Find where the given text appears and provide that cell's center as (x, y) coordinate. 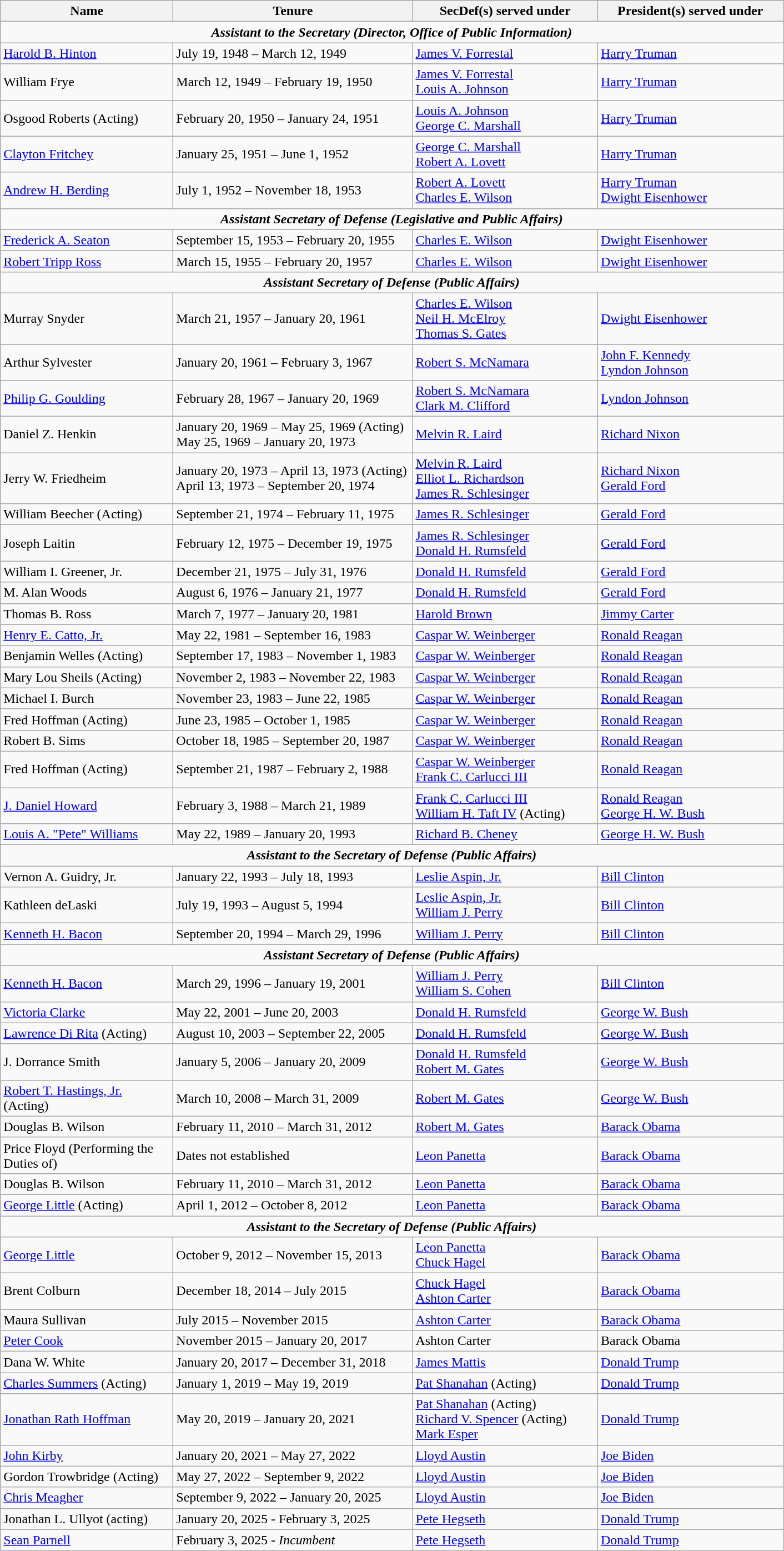
January 5, 2006 – January 20, 2009 (293, 1062)
March 12, 1949 – February 19, 1950 (293, 82)
July 1, 1952 – November 18, 1953 (293, 190)
Leslie Aspin, Jr.William J. Perry (505, 905)
January 20, 1969 – May 25, 1969 (Acting) May 25, 1969 – January 20, 1973 (293, 434)
William Beecher (Acting) (87, 514)
Clayton Fritchey (87, 154)
John F. Kennedy Lyndon Johnson (690, 362)
Jerry W. Friedheim (87, 478)
January 20, 2021 – May 27, 2022 (293, 1455)
November 23, 1983 – June 22, 1985 (293, 698)
Henry E. Catto, Jr. (87, 635)
Lyndon Johnson (690, 399)
Mary Lou Sheils (Acting) (87, 677)
Louis A. "Pete" Williams (87, 834)
SecDef(s) served under (505, 11)
March 29, 1996 – January 19, 2001 (293, 983)
Frederick A. Seaton (87, 240)
July 2015 – November 2015 (293, 1320)
Richard B. Cheney (505, 834)
Daniel Z. Henkin (87, 434)
December 18, 2014 – July 2015 (293, 1291)
Charles E. Wilson Neil H. McElroy Thomas S. Gates (505, 318)
George H. W. Bush (690, 834)
J. Dorrance Smith (87, 1062)
J. Daniel Howard (87, 805)
Harold B. Hinton (87, 53)
Lawrence Di Rita (Acting) (87, 1033)
January 1, 2019 – May 19, 2019 (293, 1383)
May 22, 1981 – September 16, 1983 (293, 635)
April 1, 2012 – October 8, 2012 (293, 1205)
May 22, 1989 – January 20, 1993 (293, 834)
Richard Nixon (690, 434)
February 20, 1950 – January 24, 1951 (293, 118)
May 20, 2019 – January 20, 2021 (293, 1419)
January 20, 2025 - February 3, 2025 (293, 1519)
August 10, 2003 – September 22, 2005 (293, 1033)
Osgood Roberts (Acting) (87, 118)
Maura Sullivan (87, 1320)
James V. Forrestal Louis A. Johnson (505, 82)
January 20, 2017 – December 31, 2018 (293, 1362)
Tenure (293, 11)
Robert S. McNamara (505, 362)
James R. SchlesingerDonald H. Rumsfeld (505, 543)
September 15, 1953 – February 20, 1955 (293, 240)
Philip G. Goulding (87, 399)
Robert A. Lovett Charles E. Wilson (505, 190)
Price Floyd (Performing the Duties of) (87, 1155)
February 3, 1988 – March 21, 1989 (293, 805)
July 19, 1948 – March 12, 1949 (293, 53)
September 17, 1983 – November 1, 1983 (293, 656)
George C. Marshall Robert A. Lovett (505, 154)
President(s) served under (690, 11)
William Frye (87, 82)
March 7, 1977 – January 20, 1981 (293, 614)
Melvin R. Laird Elliot L. Richardson James R. Schlesinger (505, 478)
Arthur Sylvester (87, 362)
Murray Snyder (87, 318)
January 20, 1961 – February 3, 1967 (293, 362)
Sean Parnell (87, 1540)
September 20, 1994 – March 29, 1996 (293, 934)
Brent Colburn (87, 1291)
May 27, 2022 – September 9, 2022 (293, 1477)
February 12, 1975 – December 19, 1975 (293, 543)
September 21, 1974 – February 11, 1975 (293, 514)
Jonathan Rath Hoffman (87, 1419)
George Little (Acting) (87, 1205)
Jonathan L. Ullyot (acting) (87, 1519)
September 9, 2022 – January 20, 2025 (293, 1498)
Pat Shanahan (Acting)Richard V. Spencer (Acting)Mark Esper (505, 1419)
October 18, 1985 – September 20, 1987 (293, 741)
March 21, 1957 – January 20, 1961 (293, 318)
Benjamin Welles (Acting) (87, 656)
Gordon Trowbridge (Acting) (87, 1477)
Louis A. Johnson George C. Marshall (505, 118)
Frank C. Carlucci IIIWilliam H. Taft IV (Acting) (505, 805)
July 19, 1993 – August 5, 1994 (293, 905)
M. Alan Woods (87, 593)
Robert T. Hastings, Jr. (Acting) (87, 1098)
James R. Schlesinger (505, 514)
September 21, 1987 – February 2, 1988 (293, 769)
Dates not established (293, 1155)
Pat Shanahan (Acting) (505, 1383)
February 3, 2025 - Incumbent (293, 1540)
Caspar W. WeinbergerFrank C. Carlucci III (505, 769)
October 9, 2012 – November 15, 2013 (293, 1255)
November 2, 1983 – November 22, 1983 (293, 677)
March 15, 1955 – February 20, 1957 (293, 261)
Michael I. Burch (87, 698)
Chris Meagher (87, 1498)
Melvin R. Laird (505, 434)
Leon PanettaChuck Hagel (505, 1255)
Chuck HagelAshton Carter (505, 1291)
William I. Greener, Jr. (87, 572)
George Little (87, 1255)
June 23, 1985 – October 1, 1985 (293, 719)
Joseph Laitin (87, 543)
Assistant Secretary of Defense (Legislative and Public Affairs) (392, 219)
Dana W. White (87, 1362)
Harry Truman Dwight Eisenhower (690, 190)
November 2015 – January 20, 2017 (293, 1341)
Robert S. McNamara Clark M. Clifford (505, 399)
February 28, 1967 – January 20, 1969 (293, 399)
Assistant to the Secretary (Director, Office of Public Information) (392, 32)
Andrew H. Berding (87, 190)
Richard Nixon Gerald Ford (690, 478)
Harold Brown (505, 614)
Vernon A. Guidry, Jr. (87, 877)
January 25, 1951 – June 1, 1952 (293, 154)
December 21, 1975 – July 31, 1976 (293, 572)
January 20, 1973 – April 13, 1973 (Acting) April 13, 1973 – September 20, 1974 (293, 478)
Kathleen deLaski (87, 905)
John Kirby (87, 1455)
May 22, 2001 – June 20, 2003 (293, 1012)
Charles Summers (Acting) (87, 1383)
Peter Cook (87, 1341)
Name (87, 11)
Leslie Aspin, Jr. (505, 877)
Robert Tripp Ross (87, 261)
January 22, 1993 – July 18, 1993 (293, 877)
James Mattis (505, 1362)
Victoria Clarke (87, 1012)
William J. Perry (505, 934)
Thomas B. Ross (87, 614)
August 6, 1976 – January 21, 1977 (293, 593)
Ronald ReaganGeorge H. W. Bush (690, 805)
William J. PerryWilliam S. Cohen (505, 983)
Donald H. RumsfeldRobert M. Gates (505, 1062)
March 10, 2008 – March 31, 2009 (293, 1098)
Robert B. Sims (87, 741)
Jimmy Carter (690, 614)
James V. Forrestal (505, 53)
